Return the [x, y] coordinate for the center point of the cell that contains the specified text.  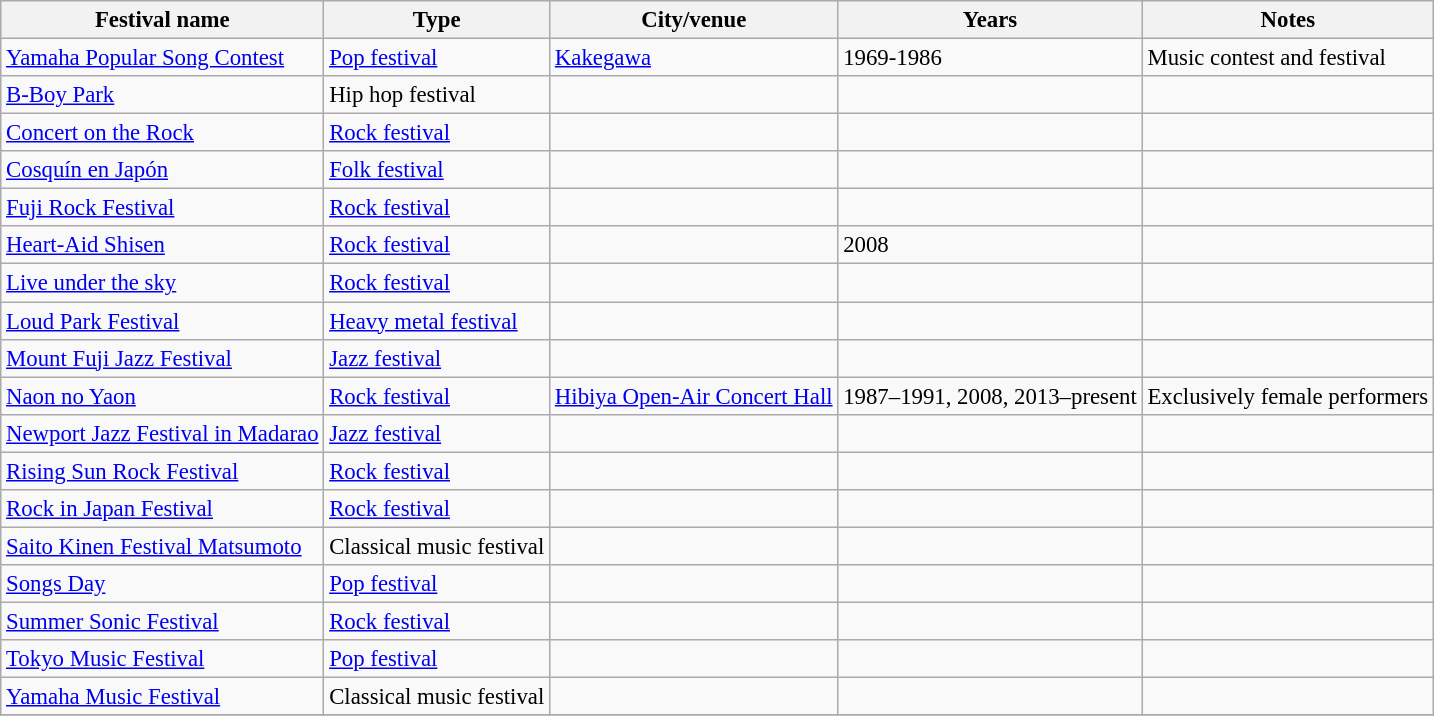
Years [990, 20]
Yamaha Music Festival [162, 697]
Tokyo Music Festival [162, 659]
Festival name [162, 20]
Notes [1288, 20]
B-Boy Park [162, 95]
Newport Jazz Festival in Madarao [162, 433]
Music contest and festival [1288, 58]
Saito Kinen Festival Matsumoto [162, 546]
Heart-Aid Shisen [162, 245]
Heavy metal festival [437, 321]
Live under the sky [162, 283]
Rock in Japan Festival [162, 509]
Cosquín en Japón [162, 170]
Type [437, 20]
Exclusively female performers [1288, 396]
Kakegawa [694, 58]
Folk festival [437, 170]
1969-1986 [990, 58]
Hip hop festival [437, 95]
Summer Sonic Festival [162, 621]
Mount Fuji Jazz Festival [162, 358]
1987–1991, 2008, 2013–present [990, 396]
Yamaha Popular Song Contest [162, 58]
2008 [990, 245]
Hibiya Open-Air Concert Hall [694, 396]
Songs Day [162, 584]
Loud Park Festival [162, 321]
Rising Sun Rock Festival [162, 471]
City/venue [694, 20]
Naon no Yaon [162, 396]
Concert on the Rock [162, 133]
Fuji Rock Festival [162, 208]
